Extract the (X, Y) coordinate from the center of the cell holding the provided text.  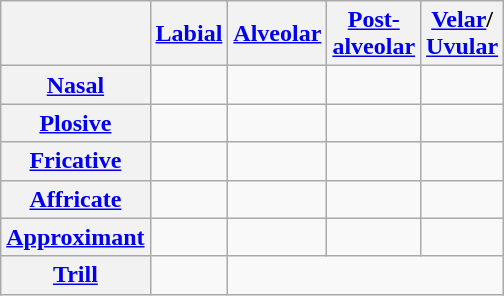
Trill (76, 275)
Fricative (76, 161)
Post-alveolar (374, 34)
Plosive (76, 123)
Nasal (76, 85)
Affricate (76, 199)
Approximant (76, 237)
Velar/Uvular (462, 34)
Labial (189, 34)
Alveolar (278, 34)
